From the cell containing the given text, extract its center point as (X, Y) coordinate. 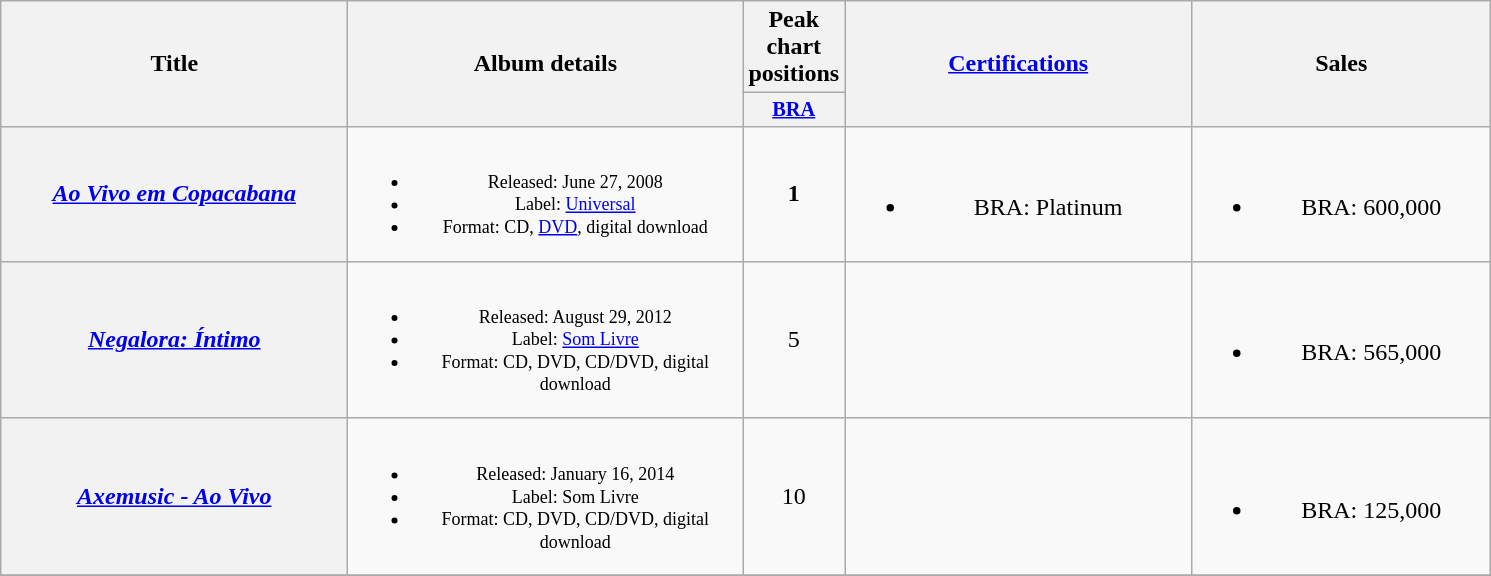
Certifications (1018, 64)
Released: August 29, 2012Label: Som LivreFormat: CD, DVD, CD/DVD, digital download (546, 340)
BRA: 600,000 (1342, 194)
BRA: Platinum (1018, 194)
10 (794, 496)
BRA (794, 110)
Axemusic - Ao Vivo (174, 496)
Released: January 16, 2014Label: Som LivreFormat: CD, DVD, CD/DVD, digital download (546, 496)
Negalora: Íntimo (174, 340)
Title (174, 64)
BRA: 565,000 (1342, 340)
BRA: 125,000 (1342, 496)
Album details (546, 64)
1 (794, 194)
Peak chart positions (794, 47)
5 (794, 340)
Sales (1342, 64)
Released: June 27, 2008Label: UniversalFormat: CD, DVD, digital download (546, 194)
Ao Vivo em Copacabana (174, 194)
